Pinpoint the cell where the given text exists, returning its [x, y] midpoint coordinate. 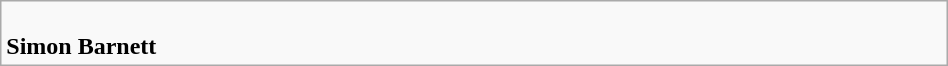
Simon Barnett [474, 34]
